Output the (x, y) coordinate of the center of the cell containing the given text.  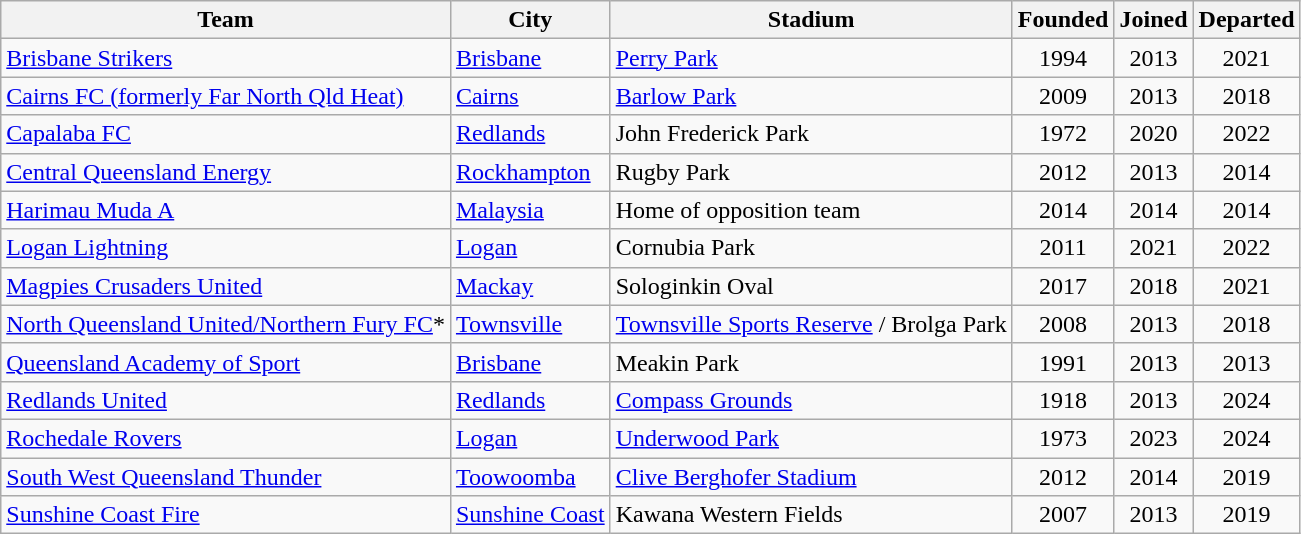
2008 (1063, 324)
Toowoomba (530, 477)
Redlands United (226, 400)
Capalaba FC (226, 134)
1994 (1063, 58)
Stadium (811, 20)
Townsville (530, 324)
Barlow Park (811, 96)
Underwood Park (811, 438)
2007 (1063, 515)
City (530, 20)
Compass Grounds (811, 400)
John Frederick Park (811, 134)
Sunshine Coast (530, 515)
Meakin Park (811, 362)
2020 (1154, 134)
Townsville Sports Reserve / Brolga Park (811, 324)
2009 (1063, 96)
Home of opposition team (811, 210)
Central Queensland Energy (226, 172)
Team (226, 20)
Queensland Academy of Sport (226, 362)
Brisbane Strikers (226, 58)
Mackay (530, 286)
Departed (1246, 20)
Cairns (530, 96)
Clive Berghofer Stadium (811, 477)
Cornubia Park (811, 248)
Kawana Western Fields (811, 515)
1972 (1063, 134)
1991 (1063, 362)
Cairns FC (formerly Far North Qld Heat) (226, 96)
2017 (1063, 286)
Sologinkin Oval (811, 286)
Harimau Muda A (226, 210)
Perry Park (811, 58)
Joined (1154, 20)
Rockhampton (530, 172)
1918 (1063, 400)
2011 (1063, 248)
Logan Lightning (226, 248)
2023 (1154, 438)
Malaysia (530, 210)
1973 (1063, 438)
South West Queensland Thunder (226, 477)
Sunshine Coast Fire (226, 515)
Rochedale Rovers (226, 438)
Magpies Crusaders United (226, 286)
Rugby Park (811, 172)
North Queensland United/Northern Fury FC* (226, 324)
Founded (1063, 20)
